Locate the cell with the specified text and output its [x, y] center coordinate. 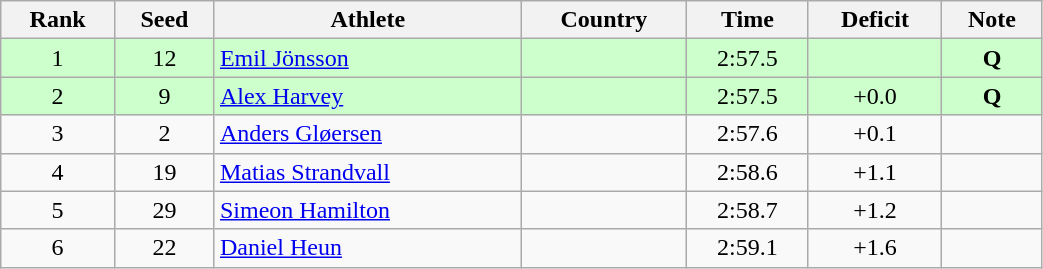
2:58.7 [748, 210]
Alex Harvey [368, 96]
Seed [164, 20]
2:57.6 [748, 134]
+0.0 [875, 96]
+1.1 [875, 172]
+1.2 [875, 210]
2:58.6 [748, 172]
12 [164, 58]
6 [58, 248]
22 [164, 248]
1 [58, 58]
2:59.1 [748, 248]
19 [164, 172]
Emil Jönsson [368, 58]
+1.6 [875, 248]
Country [604, 20]
Athlete [368, 20]
29 [164, 210]
Note [992, 20]
Anders Gløersen [368, 134]
3 [58, 134]
Simeon Hamilton [368, 210]
5 [58, 210]
Rank [58, 20]
9 [164, 96]
Matias Strandvall [368, 172]
Deficit [875, 20]
+0.1 [875, 134]
Daniel Heun [368, 248]
Time [748, 20]
4 [58, 172]
